Search for the cell housing the specified text and yield its [x, y] center coordinate. 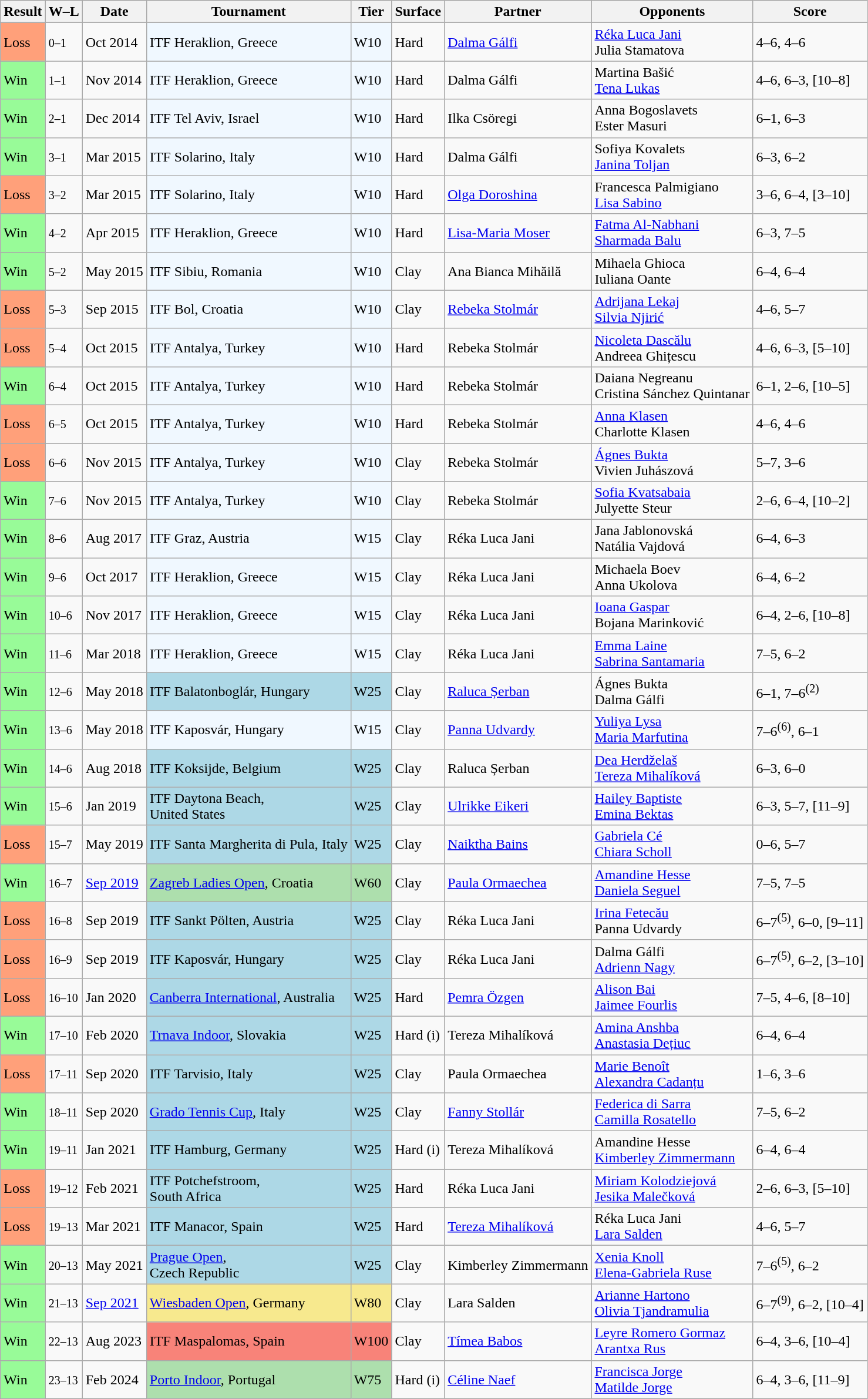
6–4, 3–6, [10–4] [810, 1341]
ITF Balatonboglár, Hungary [248, 692]
16–9 [63, 959]
6–4 [63, 385]
12–6 [63, 692]
Prague Open, Czech Republic [248, 1265]
6–6 [63, 462]
6–5 [63, 424]
W75 [371, 1379]
17–10 [63, 1035]
W–L [63, 12]
Kimberley Zimmermann [518, 1265]
7–5, 4–6, [8–10] [810, 997]
6–3, 7–5 [810, 233]
ITF Tarvisio, Italy [248, 1074]
Panna Udvardy [518, 729]
Marie Benoît Alexandra Cadanțu [672, 1074]
16–10 [63, 997]
7–6 [63, 500]
ITF Sibiu, Romania [248, 271]
Amandine Hesse Kimberley Zimmermann [672, 1150]
8–6 [63, 539]
Jana Jablonovská Natália Vajdová [672, 539]
Anna Bogoslavets Ester Masuri [672, 119]
Amandine Hesse Daniela Seguel [672, 882]
Feb 2020 [114, 1035]
Ágnes Bukta Vivien Juhászová [672, 462]
1–1 [63, 80]
Ágnes Bukta Dalma Gálfi [672, 692]
19–12 [63, 1189]
18–11 [63, 1112]
23–13 [63, 1379]
Naiktha Bains [518, 845]
May 2019 [114, 845]
Alison Bai Jaimee Fourlis [672, 997]
0–1 [63, 42]
6–7(5), 6–0, [9–11] [810, 921]
Xenia Knoll Elena-Gabriela Ruse [672, 1265]
Jan 2019 [114, 806]
Arianne Hartono Olivia Tjandramulia [672, 1303]
Grado Tennis Cup, Italy [248, 1112]
Daiana Negreanu Cristina Sánchez Quintanar [672, 385]
Trnava Indoor, Slovakia [248, 1035]
ITF Graz, Austria [248, 539]
Nov 2014 [114, 80]
5–3 [63, 309]
1–6, 3–6 [810, 1074]
Martina Bašić Tena Lukas [672, 80]
Surface [418, 12]
Tournament [248, 12]
6–7(9), 6–2, [10–4] [810, 1303]
Oct 2017 [114, 577]
Emma Laine Sabrina Santamaria [672, 653]
6–4, 6–3 [810, 539]
Dalma Gálfi Adrienn Nagy [672, 959]
Pemra Özgen [518, 997]
Fatma Al-Nabhani Sharmada Balu [672, 233]
W80 [371, 1303]
6–1, 2–6, [10–5] [810, 385]
Aug 2018 [114, 768]
2–6, 6–4, [10–2] [810, 500]
Miriam Kolodziejová Jesika Malečková [672, 1189]
3–6, 6–4, [3–10] [810, 195]
Irina Fetecău Panna Udvardy [672, 921]
Jan 2021 [114, 1150]
Feb 2021 [114, 1189]
22–13 [63, 1341]
14–6 [63, 768]
ITF Santa Margherita di Pula, Italy [248, 845]
Opponents [672, 12]
ITF Maspalomas, Spain [248, 1341]
7–5, 7–5 [810, 882]
Leyre Romero Gormaz Arantxa Rus [672, 1341]
Apr 2015 [114, 233]
19–13 [63, 1226]
6–1, 6–3 [810, 119]
20–13 [63, 1265]
W100 [371, 1341]
Wiesbaden Open, Germany [248, 1303]
Jan 2020 [114, 997]
Lisa-Maria Moser [518, 233]
15–7 [63, 845]
11–6 [63, 653]
Anna Klasen Charlotte Klasen [672, 424]
3–1 [63, 156]
Partner [518, 12]
ITF Tel Aviv, Israel [248, 119]
5–2 [63, 271]
Porto Indoor, Portugal [248, 1379]
Canberra International, Australia [248, 997]
6–4, 6–2 [810, 577]
6–3, 6–2 [810, 156]
ITF Daytona Beach, United States [248, 806]
7–6(5), 6–2 [810, 1265]
Aug 2017 [114, 539]
Réka Luca Jani Julia Stamatova [672, 42]
Dec 2014 [114, 119]
ITF Hamburg, Germany [248, 1150]
Céline Naef [518, 1379]
7–6(6), 6–1 [810, 729]
Sep 2021 [114, 1303]
Mar 2021 [114, 1226]
ITF Manacor, Spain [248, 1226]
Tímea Babos [518, 1341]
6–3, 6–0 [810, 768]
5–7, 3–6 [810, 462]
Yuliya Lysa Maria Marfutina [672, 729]
4–2 [63, 233]
Mihaela Ghioca Iuliana Oante [672, 271]
W60 [371, 882]
3–2 [63, 195]
4–6, 6–3, [5–10] [810, 348]
Hailey Baptiste Emina Bektas [672, 806]
6–4, 3–6, [11–9] [810, 1379]
Fanny Stollár [518, 1112]
Ilka Csöregi [518, 119]
16–7 [63, 882]
Zagreb Ladies Open, Croatia [248, 882]
2–6, 6–3, [5–10] [810, 1189]
May 2021 [114, 1265]
Réka Luca Jani Lara Salden [672, 1226]
6–3, 5–7, [11–9] [810, 806]
Aug 2023 [114, 1341]
ITF Potchefstroom, South Africa [248, 1189]
6–4, 2–6, [10–8] [810, 616]
Sofia Kvatsabaia Julyette Steur [672, 500]
19–11 [63, 1150]
16–8 [63, 921]
Oct 2014 [114, 42]
ITF Koksijde, Belgium [248, 768]
13–6 [63, 729]
2–1 [63, 119]
10–6 [63, 616]
Date [114, 12]
Lara Salden [518, 1303]
May 2015 [114, 271]
ITF Sankt Pölten, Austria [248, 921]
15–6 [63, 806]
4–6, 6–3, [10–8] [810, 80]
Nicoleta Dascălu Andreea Ghițescu [672, 348]
Sep 2015 [114, 309]
Federica di Sarra Camilla Rosatello [672, 1112]
Adrijana Lekaj Silvia Njirić [672, 309]
Result [23, 12]
Mar 2018 [114, 653]
0–6, 5–7 [810, 845]
Tier [371, 12]
Olga Doroshina [518, 195]
6–7(5), 6–2, [3–10] [810, 959]
Ioana Gaspar Bojana Marinković [672, 616]
Feb 2024 [114, 1379]
Ana Bianca Mihăilă [518, 271]
ITF Bol, Croatia [248, 309]
6–1, 7–6(2) [810, 692]
Francesca Palmigiano Lisa Sabino [672, 195]
Francisca Jorge Matilde Jorge [672, 1379]
21–13 [63, 1303]
9–6 [63, 577]
17–11 [63, 1074]
Amina Anshba Anastasia Dețiuc [672, 1035]
Sofiya Kovalets Janina Toljan [672, 156]
Score [810, 12]
Michaela Boev Anna Ukolova [672, 577]
5–4 [63, 348]
Gabriela Cé Chiara Scholl [672, 845]
Dea Herdželaš Tereza Mihalíková [672, 768]
Nov 2017 [114, 616]
Ulrikke Eikeri [518, 806]
